Provide the [x, y] coordinate of the cell's center where the given text is located.  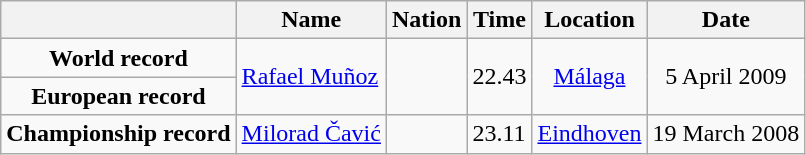
Name [311, 20]
World record [118, 58]
Milorad Čavić [311, 134]
Málaga [590, 77]
23.11 [500, 134]
22.43 [500, 77]
Rafael Muñoz [311, 77]
5 April 2009 [726, 77]
19 March 2008 [726, 134]
European record [118, 96]
Nation [426, 20]
Eindhoven [590, 134]
Date [726, 20]
Championship record [118, 134]
Location [590, 20]
Time [500, 20]
